Determine the (X, Y) coordinate at the center of the cell enclosing the given text.  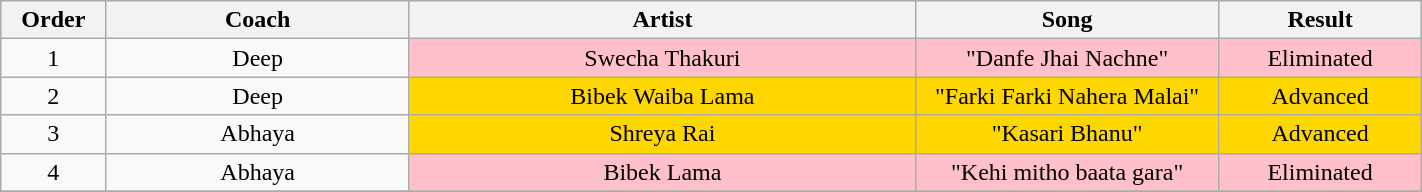
"Danfe Jhai Nachne" (1067, 58)
Order (54, 20)
"Kasari Bhanu" (1067, 134)
Song (1067, 20)
Swecha Thakuri (662, 58)
4 (54, 172)
"Farki Farki Nahera Malai" (1067, 96)
Artist (662, 20)
Shreya Rai (662, 134)
"Kehi mitho baata gara" (1067, 172)
Bibek Lama (662, 172)
Result (1320, 20)
2 (54, 96)
3 (54, 134)
1 (54, 58)
Coach (258, 20)
Bibek Waiba Lama (662, 96)
